Determine the (x, y) coordinate at the center of the cell enclosing the given text.  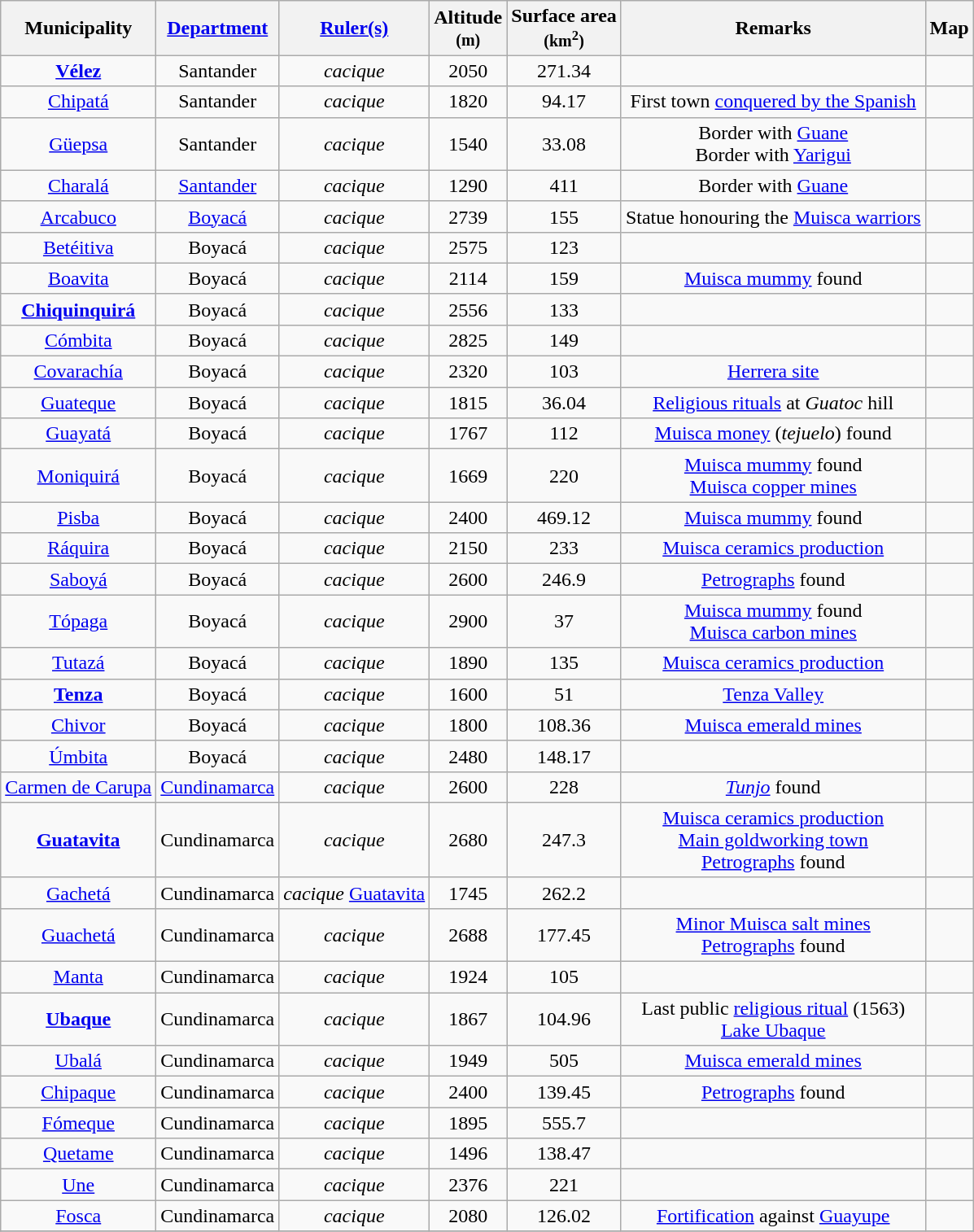
Border with GuaneBorder with Yarigui (773, 143)
Tunjo found (773, 787)
2739 (469, 216)
2376 (469, 1185)
469.12 (565, 518)
2688 (469, 934)
159 (565, 278)
1890 (469, 663)
Ubalá (78, 1061)
221 (565, 1185)
1745 (469, 893)
Quetame (78, 1154)
247.3 (565, 840)
Úmbita (78, 756)
271.34 (565, 71)
Remarks (773, 28)
1767 (469, 434)
Tenza Valley (773, 694)
Fortification against Guayupe (773, 1216)
2050 (469, 71)
138.47 (565, 1154)
Herrera site (773, 372)
Chiquinquirá (78, 309)
Ruler(s) (355, 28)
1895 (469, 1123)
Guayatá (78, 434)
Guatavita (78, 840)
Municipality (78, 28)
Carmen de Carupa (78, 787)
Border with Guane (773, 186)
Minor Muisca salt minesPetrographs found (773, 934)
Arcabuco (78, 216)
Muisca mummy foundMuisca carbon mines (773, 622)
2825 (469, 340)
37 (565, 622)
Tutazá (78, 663)
Covarachía (78, 372)
First town conquered by the Spanish (773, 102)
135 (565, 663)
Chipatá (78, 102)
Vélez (78, 71)
108.36 (565, 725)
Muisca mummy foundMuisca copper mines (773, 475)
Chipaque (78, 1092)
Gachetá (78, 893)
123 (565, 247)
2480 (469, 756)
103 (565, 372)
1924 (469, 977)
1820 (469, 102)
1540 (469, 143)
104.96 (565, 1019)
Ubaque (78, 1019)
Surface area(km2) (565, 28)
246.9 (565, 579)
133 (565, 309)
505 (565, 1061)
220 (565, 475)
94.17 (565, 102)
148.17 (565, 756)
Chivor (78, 725)
Cómbita (78, 340)
2150 (469, 548)
2900 (469, 622)
Guachetá (78, 934)
555.7 (565, 1123)
Moniquirá (78, 475)
1496 (469, 1154)
51 (565, 694)
177.45 (565, 934)
Pisba (78, 518)
cacique Guatavita (355, 893)
Muisca ceramics productionMain goldworking townPetrographs found (773, 840)
Saboyá (78, 579)
2575 (469, 247)
Manta (78, 977)
1815 (469, 403)
2556 (469, 309)
Une (78, 1185)
Charalá (78, 186)
Tópaga (78, 622)
Map (949, 28)
Boavita (78, 278)
Güepsa (78, 143)
105 (565, 977)
233 (565, 548)
Guateque (78, 403)
Muisca money (tejuelo) found (773, 434)
112 (565, 434)
228 (565, 787)
Altitude(m) (469, 28)
33.08 (565, 143)
126.02 (565, 1216)
155 (565, 216)
Fosca (78, 1216)
Religious rituals at Guatoc hill (773, 403)
2114 (469, 278)
2080 (469, 1216)
411 (565, 186)
149 (565, 340)
2680 (469, 840)
Ráquira (78, 548)
139.45 (565, 1092)
Betéitiva (78, 247)
1290 (469, 186)
262.2 (565, 893)
Department (218, 28)
Statue honouring the Muisca warriors (773, 216)
36.04 (565, 403)
1600 (469, 694)
1669 (469, 475)
Fómeque (78, 1123)
1867 (469, 1019)
Last public religious ritual (1563) Lake Ubaque (773, 1019)
1800 (469, 725)
1949 (469, 1061)
Tenza (78, 694)
2320 (469, 372)
